For the text-containing cell, return its midpoint in [X, Y] coordinate format. 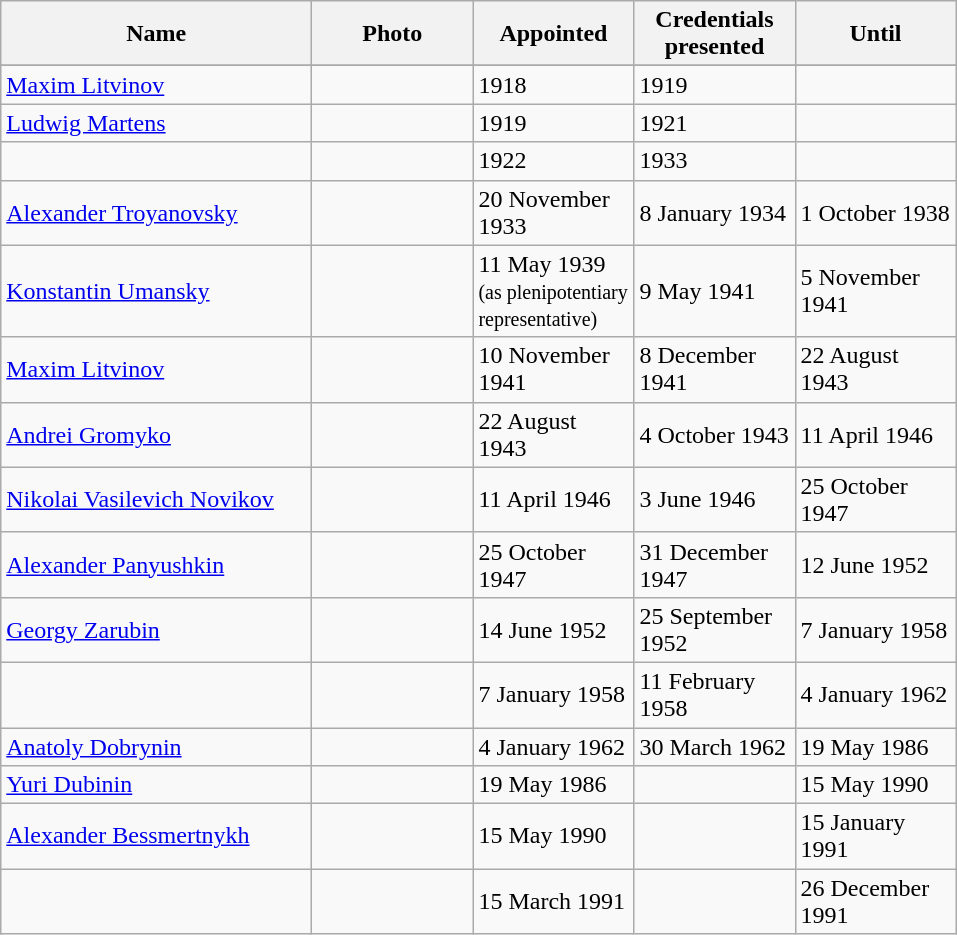
Alexander Troyanovsky [156, 212]
1918 [554, 85]
26 December 1991 [876, 902]
1933 [714, 161]
12 June 1952 [876, 564]
8 December 1941 [714, 370]
Nikolai Vasilevich Novikov [156, 500]
Photo [392, 34]
Until [876, 34]
9 May 1941 [714, 291]
1 October 1938 [876, 212]
Alexander Panyushkin [156, 564]
Ludwig Martens [156, 123]
31 December 1947 [714, 564]
20 November 1933 [554, 212]
Georgy Zarubin [156, 630]
10 November 1941 [554, 370]
Yuri Dubinin [156, 785]
15 January 1991 [876, 836]
8 January 1934 [714, 212]
Konstantin Umansky [156, 291]
15 March 1991 [554, 902]
Andrei Gromyko [156, 434]
Appointed [554, 34]
Anatoly Dobrynin [156, 747]
3 June 1946 [714, 500]
14 June 1952 [554, 630]
25 September 1952 [714, 630]
1921 [714, 123]
30 March 1962 [714, 747]
4 October 1943 [714, 434]
Name [156, 34]
Alexander Bessmertnykh [156, 836]
5 November 1941 [876, 291]
1922 [554, 161]
Credentials presented [714, 34]
11 February 1958 [714, 694]
11 May 1939(as plenipotentiary representative) [554, 291]
